Determine the [x, y] coordinate at the center of the cell enclosing the given text.  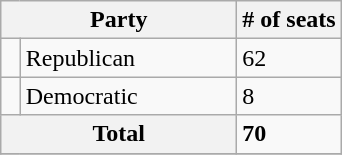
62 [289, 58]
70 [289, 134]
# of seats [289, 20]
8 [289, 96]
Democratic [128, 96]
Total [119, 134]
Party [119, 20]
Republican [128, 58]
